Find where the given text appears and provide that cell's center as (X, Y) coordinate. 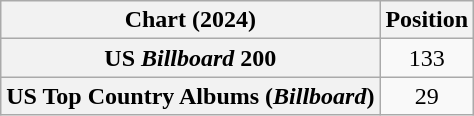
US Top Country Albums (Billboard) (190, 96)
29 (427, 96)
133 (427, 58)
Chart (2024) (190, 20)
Position (427, 20)
US Billboard 200 (190, 58)
